For the text-containing cell, return its midpoint in [x, y] coordinate format. 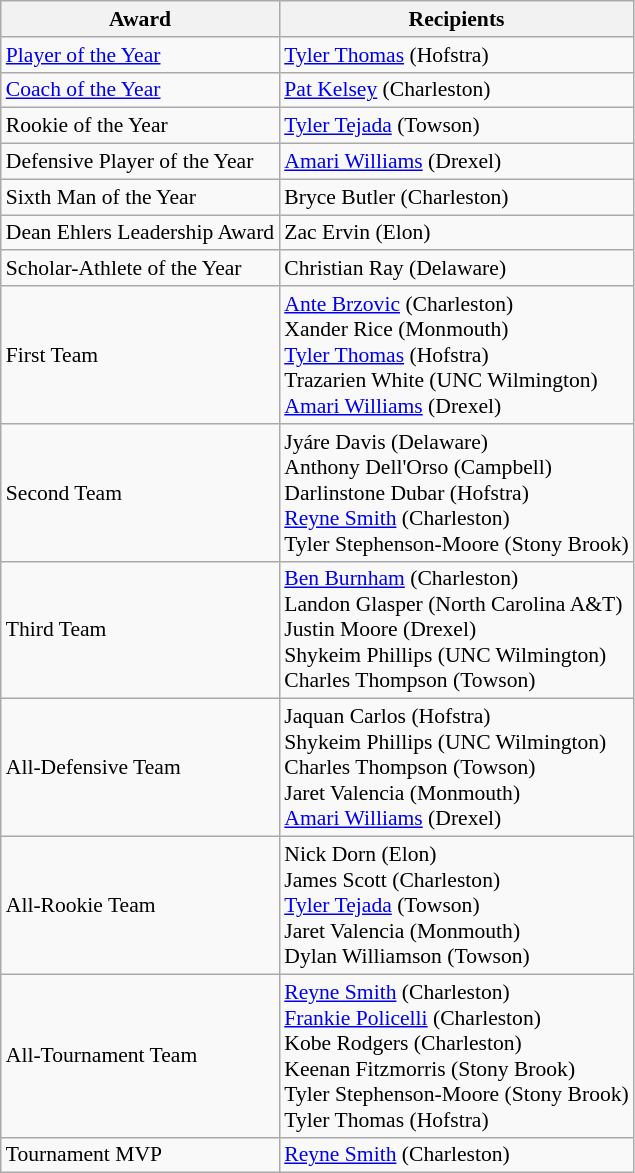
Tournament MVP [140, 1155]
Rookie of the Year [140, 126]
All-Rookie Team [140, 906]
Ante Brzovic (Charleston) Xander Rice (Monmouth) Tyler Thomas (Hofstra) Trazarien White (UNC Wilmington) Amari Williams (Drexel) [456, 355]
First Team [140, 355]
Pat Kelsey (Charleston) [456, 90]
Scholar-Athlete of the Year [140, 269]
Reyne Smith (Charleston) [456, 1155]
All-Defensive Team [140, 768]
Ben Burnham (Charleston) Landon Glasper (North Carolina A&T) Justin Moore (Drexel) Shykeim Phillips (UNC Wilmington) Charles Thompson (Towson) [456, 630]
Player of the Year [140, 55]
Bryce Butler (Charleston) [456, 197]
Jaquan Carlos (Hofstra) Shykeim Phillips (UNC Wilmington) Charles Thompson (Towson) Jaret Valencia (Monmouth) Amari Williams (Drexel) [456, 768]
Christian Ray (Delaware) [456, 269]
Award [140, 19]
Zac Ervin (Elon) [456, 233]
Amari Williams (Drexel) [456, 162]
Tyler Tejada (Towson) [456, 126]
Defensive Player of the Year [140, 162]
Dean Ehlers Leadership Award [140, 233]
Jyáre Davis (Delaware) Anthony Dell'Orso (Campbell) Darlinstone Dubar (Hofstra) Reyne Smith (Charleston) Tyler Stephenson-Moore (Stony Brook) [456, 493]
Recipients [456, 19]
Second Team [140, 493]
Nick Dorn (Elon) James Scott (Charleston) Tyler Tejada (Towson) Jaret Valencia (Monmouth) Dylan Williamson (Towson) [456, 906]
All-Tournament Team [140, 1056]
Third Team [140, 630]
Coach of the Year [140, 90]
Sixth Man of the Year [140, 197]
Tyler Thomas (Hofstra) [456, 55]
